Determine the (X, Y) coordinate at the center of the cell enclosing the given text.  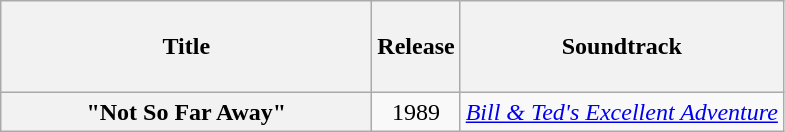
Title (186, 47)
Release (416, 47)
1989 (416, 112)
Soundtrack (622, 47)
Bill & Ted's Excellent Adventure (622, 112)
"Not So Far Away" (186, 112)
